Return (x, y) of the center of cell containing provided text 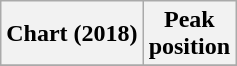
Peakposition (189, 34)
Chart (2018) (72, 34)
